Output the [x, y] coordinate of the center of the cell containing the given text.  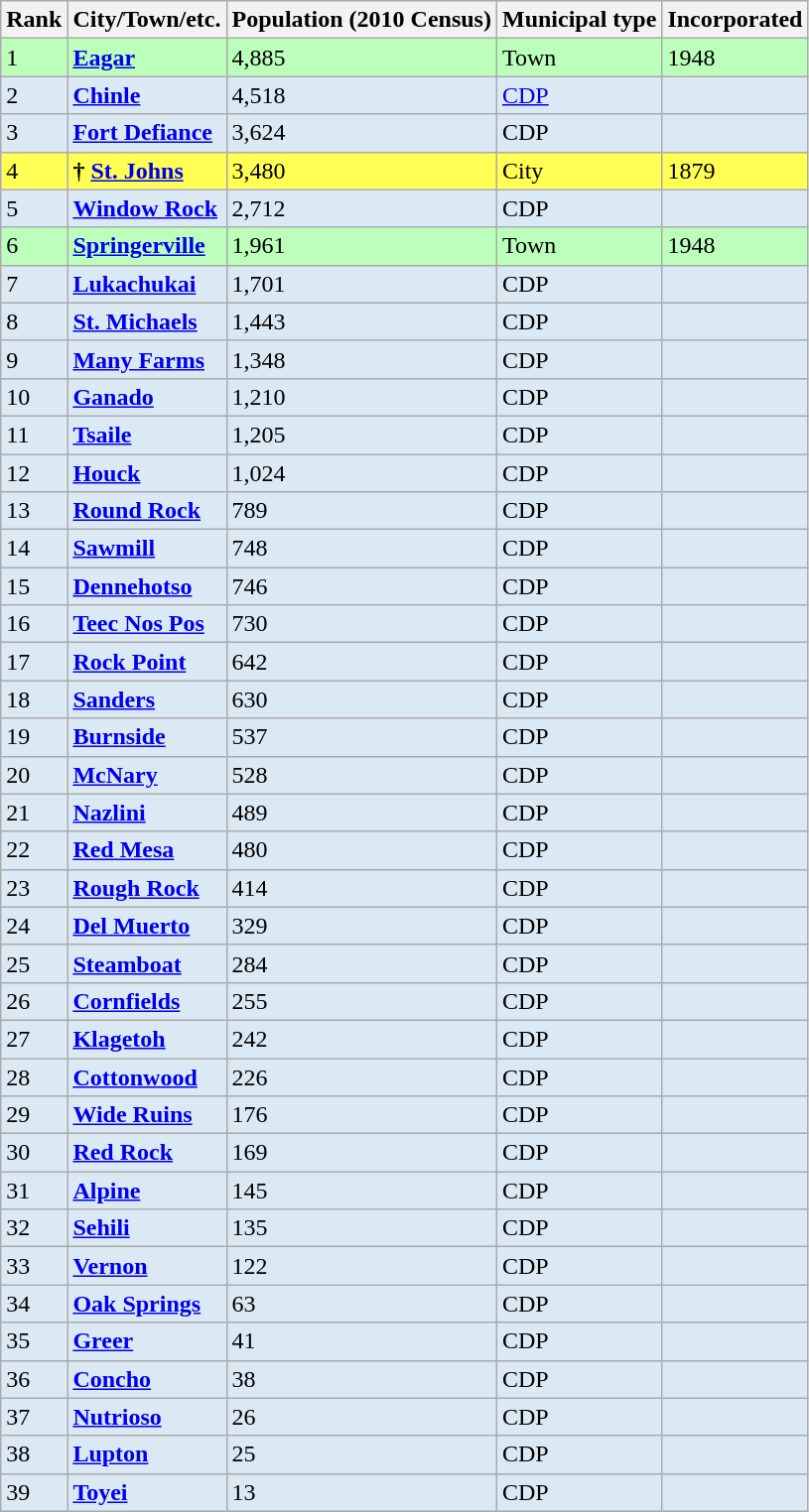
Houck [147, 473]
4,518 [361, 95]
746 [361, 586]
22 [34, 850]
Population (2010 Census) [361, 20]
Fort Defiance [147, 133]
480 [361, 850]
Sanders [147, 699]
Cornfields [147, 1001]
Wide Ruins [147, 1115]
Eagar [147, 58]
1,961 [361, 246]
Toyei [147, 1492]
Alpine [147, 1191]
528 [361, 775]
Rock Point [147, 662]
17 [34, 662]
1,210 [361, 397]
11 [34, 435]
748 [361, 549]
† St. Johns [147, 171]
5 [34, 208]
Cottonwood [147, 1076]
30 [34, 1153]
3,624 [361, 133]
Concho [147, 1379]
4 [34, 171]
63 [361, 1304]
Rough Rock [147, 888]
1,024 [361, 473]
4,885 [361, 58]
284 [361, 963]
Sehili [147, 1228]
15 [34, 586]
1,443 [361, 321]
537 [361, 737]
1 [34, 58]
37 [34, 1417]
Lupton [147, 1454]
Dennehotso [147, 586]
2 [34, 95]
Steamboat [147, 963]
1,701 [361, 284]
9 [34, 359]
33 [34, 1266]
8 [34, 321]
169 [361, 1153]
31 [34, 1191]
Vernon [147, 1266]
Red Rock [147, 1153]
41 [361, 1341]
34 [34, 1304]
Incorporated [735, 20]
242 [361, 1039]
36 [34, 1379]
145 [361, 1191]
19 [34, 737]
789 [361, 511]
Red Mesa [147, 850]
City [579, 171]
Nutrioso [147, 1417]
35 [34, 1341]
6 [34, 246]
12 [34, 473]
Burnside [147, 737]
Oak Springs [147, 1304]
Greer [147, 1341]
Del Muerto [147, 926]
226 [361, 1076]
Chinle [147, 95]
18 [34, 699]
14 [34, 549]
3,480 [361, 171]
10 [34, 397]
7 [34, 284]
1,348 [361, 359]
23 [34, 888]
Sawmill [147, 549]
Teec Nos Pos [147, 624]
Municipal type [579, 20]
32 [34, 1228]
21 [34, 813]
Klagetoh [147, 1039]
3 [34, 133]
2,712 [361, 208]
St. Michaels [147, 321]
Lukachukai [147, 284]
176 [361, 1115]
27 [34, 1039]
Nazlini [147, 813]
630 [361, 699]
Springerville [147, 246]
Tsaile [147, 435]
20 [34, 775]
730 [361, 624]
489 [361, 813]
Ganado [147, 397]
1,205 [361, 435]
122 [361, 1266]
28 [34, 1076]
McNary [147, 775]
Rank [34, 20]
City/Town/etc. [147, 20]
255 [361, 1001]
414 [361, 888]
24 [34, 926]
642 [361, 662]
16 [34, 624]
39 [34, 1492]
29 [34, 1115]
Window Rock [147, 208]
1879 [735, 171]
Many Farms [147, 359]
329 [361, 926]
Round Rock [147, 511]
135 [361, 1228]
